Output the (x, y) coordinate of the center of the cell containing the given text.  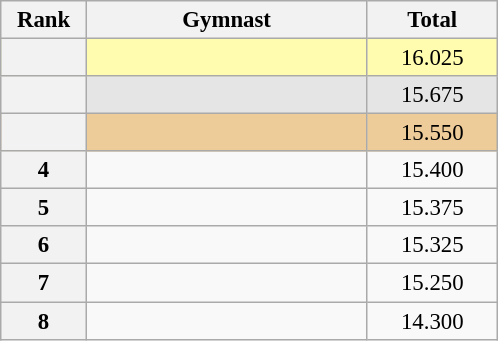
Gymnast (226, 20)
15.675 (432, 95)
14.300 (432, 321)
Total (432, 20)
15.250 (432, 283)
6 (44, 245)
7 (44, 283)
15.375 (432, 208)
5 (44, 208)
15.325 (432, 245)
15.550 (432, 133)
16.025 (432, 58)
15.400 (432, 170)
8 (44, 321)
Rank (44, 20)
4 (44, 170)
